Return (x, y) of the center of cell containing provided text 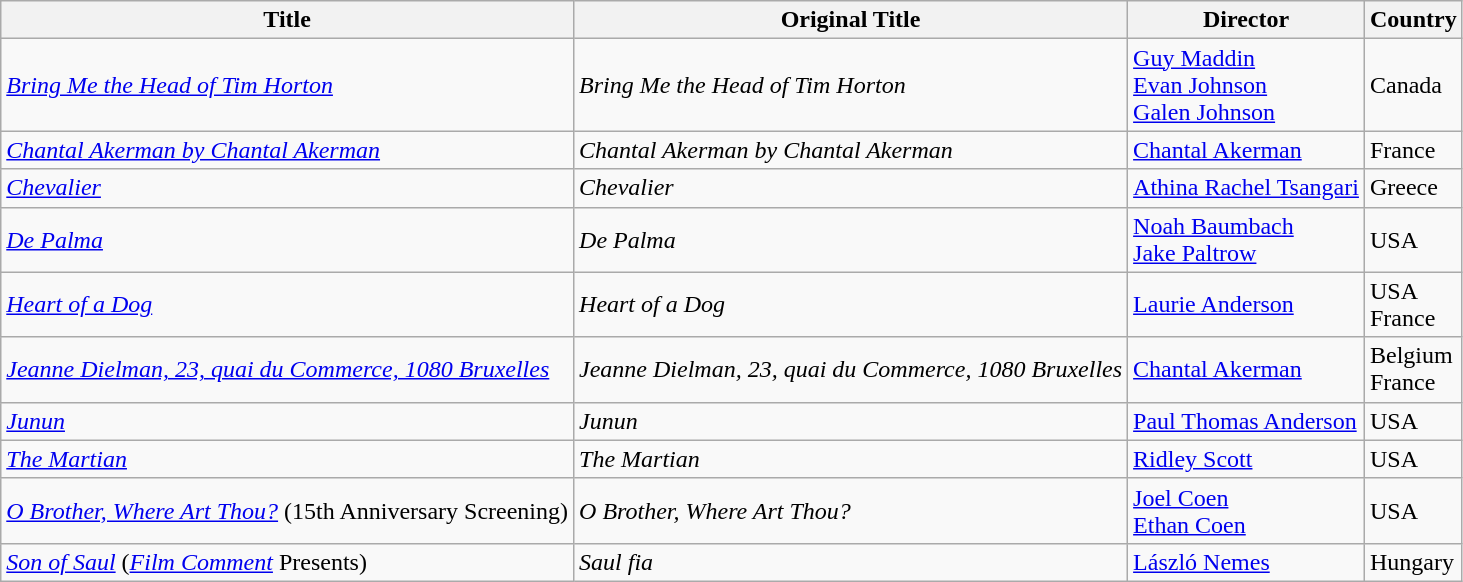
Noah BaumbachJake Paltrow (1246, 240)
Greece (1413, 188)
Saul fia (851, 562)
Laurie Anderson (1246, 304)
László Nemes (1246, 562)
USAFrance (1413, 304)
BelgiumFrance (1413, 370)
O Brother, Where Art Thou? (851, 510)
Son of Saul (Film Comment Presents) (288, 562)
Athina Rachel Tsangari (1246, 188)
Director (1246, 20)
Paul Thomas Anderson (1246, 421)
Title (288, 20)
France (1413, 150)
Country (1413, 20)
Canada (1413, 85)
O Brother, Where Art Thou? (15th Anniversary Screening) (288, 510)
Hungary (1413, 562)
Guy MaddinEvan JohnsonGalen Johnson (1246, 85)
Original Title (851, 20)
Joel CoenEthan Coen (1246, 510)
Ridley Scott (1246, 459)
